For the text-containing cell, return its midpoint in [x, y] coordinate format. 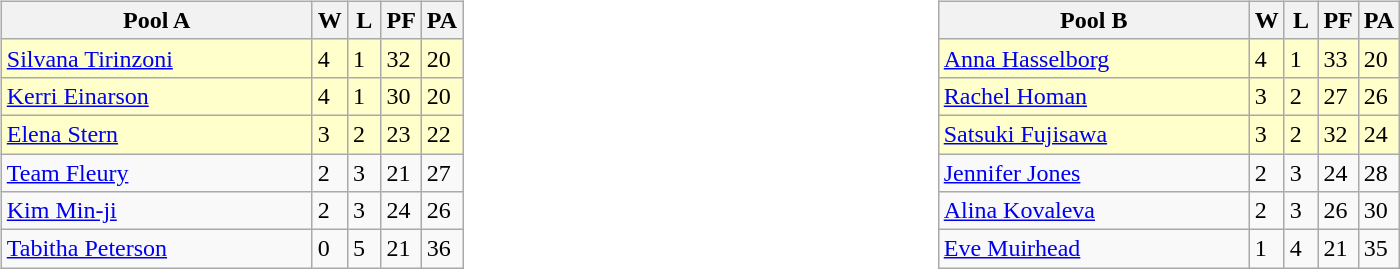
Kerri Einarson [156, 96]
Rachel Homan [1094, 96]
Silvana Tirinzoni [156, 58]
Elena Stern [156, 134]
Jennifer Jones [1094, 173]
Alina Kovaleva [1094, 211]
Kim Min-ji [156, 211]
23 [401, 134]
Team Fleury [156, 173]
35 [1378, 249]
28 [1378, 173]
Satsuki Fujisawa [1094, 134]
5 [364, 249]
22 [442, 134]
33 [1338, 58]
Anna Hasselborg [1094, 58]
Pool B [1094, 20]
Eve Muirhead [1094, 249]
0 [330, 249]
36 [442, 249]
Tabitha Peterson [156, 249]
Pool A [156, 20]
